From the cell containing the given text, extract its center point as [X, Y] coordinate. 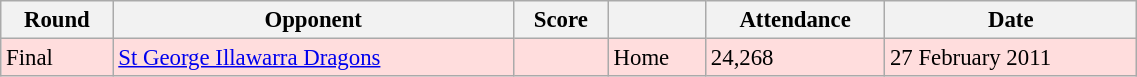
Opponent [313, 20]
24,268 [796, 58]
Home [656, 58]
St George Illawarra Dragons [313, 58]
Score [560, 20]
Date [1011, 20]
27 February 2011 [1011, 58]
Final [57, 58]
Round [57, 20]
Attendance [796, 20]
